Output the [x, y] coordinate of the center of the cell containing the given text.  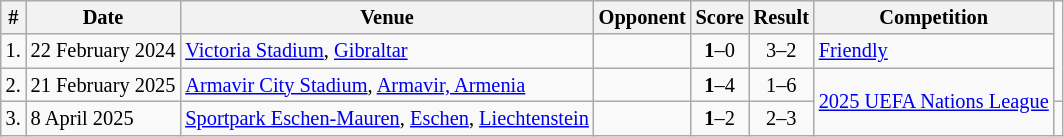
Result [782, 17]
1–4 [720, 85]
Friendly [934, 51]
Competition [934, 17]
Score [720, 17]
Date [104, 17]
1–6 [782, 85]
Sportpark Eschen-Mauren, Eschen, Liechtenstein [386, 118]
1–0 [720, 51]
Venue [386, 17]
22 February 2024 [104, 51]
2. [14, 85]
2–3 [782, 118]
8 April 2025 [104, 118]
3–2 [782, 51]
Opponent [642, 17]
3. [14, 118]
# [14, 17]
2025 UEFA Nations League [934, 102]
Victoria Stadium, Gibraltar [386, 51]
1. [14, 51]
Armavir City Stadium, Armavir, Armenia [386, 85]
1–2 [720, 118]
21 February 2025 [104, 85]
